Identify which cell holds the provided text, then report its (x, y) central coordinate. 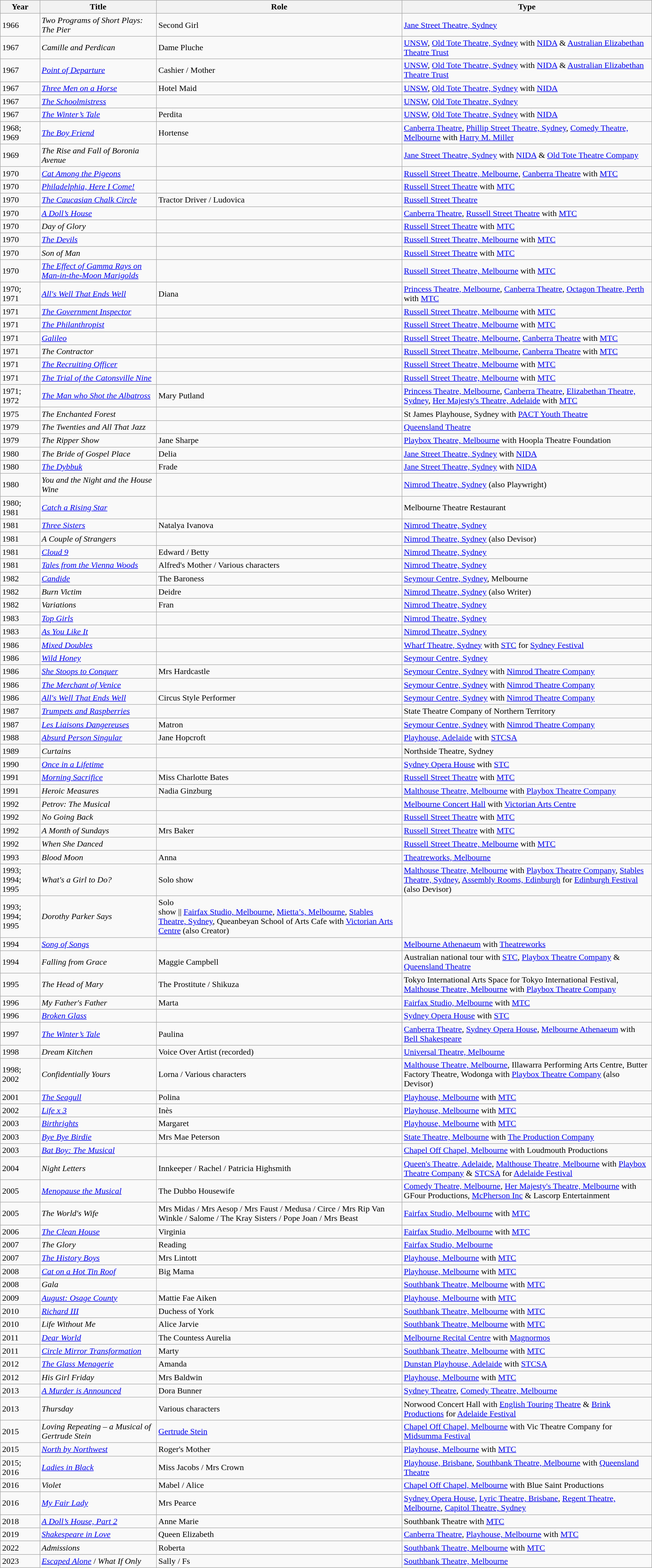
Matron (279, 725)
Hortense (279, 132)
1980; 1981 (20, 507)
Jane Street Theatre, Sydney (527, 25)
The Boy Friend (98, 132)
2006 (20, 1231)
Solo show (279, 880)
2019 (20, 1535)
The Caucasian Chalk Circle (98, 200)
The Effect of Gamma Rays on Man-in-the-Moon Marigolds (98, 271)
Sydney Opera House, Lyric Theatre, Brisbane, Regent Theatre, Melbourne, Capitol Theatre, Sydney (527, 1504)
A Month of Sundays (98, 831)
Amanda (279, 1364)
The Bride of Gospel Place (98, 453)
Mattie Fae Aiken (279, 1298)
Natalya Ivanova (279, 526)
Mrs Pearce (279, 1504)
2022 (20, 1548)
Mrs Hardcastle (279, 671)
Les Liaisons Dangereuses (98, 725)
August: Osage County (98, 1298)
Falling from Grace (98, 962)
Richard III (98, 1311)
Curtains (98, 751)
My Father's Father (98, 1003)
Playhouse, Brisbane, Southbank Theatre, Melbourne with Queensland Theatre (527, 1467)
Anne Marie (279, 1521)
Top Girls (98, 618)
Queensland Theatre (527, 427)
2001 (20, 1097)
Birthrights (98, 1124)
The Ripper Show (98, 440)
Malthouse Theatre, Melbourne with Playbox Theatre Company (527, 791)
Three Sisters (98, 526)
Galileo (98, 338)
Mrs Midas / Mrs Aesop / Mrs Faust / Medusa / Circe / Mrs Rip Van Winkle / Salome / The Kray Sisters / Pope Joan / Mrs Beast (279, 1214)
The Government Inspector (98, 312)
Northside Theatre, Sydney (527, 751)
Tales from the Vienna Woods (98, 565)
UNSW, Old Tote Theatre, Sydney (527, 101)
Innkeeper / Rachel / Patricia Highsmith (279, 1168)
Thursday (98, 1409)
The Devils (98, 240)
1993 (20, 857)
Norwood Concert Hall with English Touring Theatre & Brink Productions for Adelaide Festival (527, 1409)
Cloud 9 (98, 552)
Malthouse Theatre, Melbourne with Playbox Theatre Company, Stables Theatre, Sydney, Assembly Rooms, Edinburgh for Edinburgh Festival (also Devisor) (527, 880)
2004 (20, 1168)
As You Like It (98, 632)
The Countess Aurelia (279, 1338)
State Theatre, Melbourne with The Production Company (527, 1137)
My Fair Lady (98, 1504)
The Recruiting Officer (98, 365)
A Doll’s House (98, 213)
No Going Back (98, 817)
Shakespeare in Love (98, 1535)
Malthouse Theatre, Melbourne, Illawarra Performing Arts Centre, Butter Factory Theatre, Wodonga with Playbox Theatre Company (also Devisor) (527, 1074)
A Doll’s House, Part 2 (98, 1521)
The Glass Menagerie (98, 1364)
Type (527, 7)
Canberra Theatre, Phillip Street Theatre, Sydney, Comedy Theatre, Melbourne with Harry M. Miller (527, 132)
Wild Honey (98, 658)
Violet (98, 1485)
The Clean House (98, 1231)
His Girl Friday (98, 1377)
Marta (279, 1003)
1966 (20, 25)
Mabel / Alice (279, 1485)
1998; 2002 (20, 1074)
Mrs Baker (279, 831)
Absurd Person Singular (98, 738)
Second Girl (279, 25)
Day of Glory (98, 227)
Perdita (279, 115)
Candide (98, 579)
Petrov: The Musical (98, 804)
Various characters (279, 1409)
Morning Sacrifice (98, 778)
1971; 1972 (20, 396)
Queen's Theatre, Adelaide, Malthouse Theatre, Melbourne with Playbox Theatre Company & STCSA for Adelaide Festival (527, 1168)
Nimrod Theatre, Sydney (also Devisor) (527, 539)
Seymour Centre, Sydney, Melbourne (527, 579)
Son of Man (98, 253)
Chapel Off Chapel, Melbourne with Vic Theatre Company for Midsumma Festival (527, 1431)
Southbank Theatre, Melbourne (527, 1561)
Nimrod Theatre, Sydney (also Playwright) (527, 485)
Role (279, 7)
Mrs Lintott (279, 1258)
Polina (279, 1097)
Playbox Theatre, Melbourne with Hoopla Theatre Foundation (527, 440)
Bat Boy: The Musical (98, 1150)
Tokyo International Arts Space for Tokyo International Festival, Malthouse Theatre, Melbourne with Playbox Theatre Company (527, 985)
Wharf Theatre, Sydney with STC for Sydney Festival (527, 645)
Alfred's Mother / Various characters (279, 565)
The Seagull (98, 1097)
The Twenties and All That Jazz (98, 427)
Escaped Alone / What If Only (98, 1561)
Chapel Off Chapel, Melbourne with Loudmouth Productions (527, 1150)
Canberra Theatre, Playhouse, Melbourne with MTC (527, 1535)
Dear World (98, 1338)
St James Playhouse, Sydney with PACT Youth Theatre (527, 414)
Jane Street Theatre, Sydney with NIDA & Old Tote Theatre Company (527, 155)
Theatreworks, Melbourne (527, 857)
The History Boys (98, 1258)
Title (98, 7)
Dame Pluche (279, 47)
1990 (20, 764)
Two Programs of Short Plays: The Pier (98, 25)
The Enchanted Forest (98, 414)
Mrs Mae Peterson (279, 1137)
Nadia Ginzburg (279, 791)
The World's Wife (98, 1214)
Margaret (279, 1124)
Camille and Perdican (98, 47)
Jane Sharpe (279, 440)
1998 (20, 1052)
Night Letters (98, 1168)
Loving Repeating – a Musical of Gertrude Stein (98, 1431)
Dream Kitchen (98, 1052)
Big Mama (279, 1271)
Marty (279, 1351)
Catch a Rising Star (98, 507)
Mixed Doubles (98, 645)
Gertrude Stein (279, 1431)
You and the Night and the House Wine (98, 485)
The Merchant of Venice (98, 685)
2018 (20, 1521)
Tractor Driver / Ludovica (279, 200)
When She Danced (98, 844)
Cat Among the Pigeons (98, 173)
Bye Bye Birdie (98, 1137)
Princess Theatre, Melbourne, Canberra Theatre, Elizabethan Theatre, Sydney, Her Majesty's Theatre, Adelaide with MTC (527, 396)
1968; 1969 (20, 132)
Variations (98, 605)
Russell Street Theatre (527, 200)
Trumpets and Raspberries (98, 711)
Diana (279, 293)
North by Northwest (98, 1449)
Admissions (98, 1548)
A Murder is Announced (98, 1391)
The Glory (98, 1245)
Queen Elizabeth (279, 1535)
Miss Jacobs / Mrs Crown (279, 1467)
Nimrod Theatre, Sydney (also Writer) (527, 592)
Blood Moon (98, 857)
Melbourne Concert Hall with Victorian Arts Centre (527, 804)
Philadelphia, Here I Come! (98, 186)
Dora Bunner (279, 1391)
Three Men on a Horse (98, 88)
Circle Mirror Transformation (98, 1351)
The Dybbuk (98, 467)
Fairfax Studio, Melbourne (527, 1245)
2002 (20, 1110)
What's a Girl to Do? (98, 880)
Song of Songs (98, 944)
Sally / Fs (279, 1561)
Year (20, 7)
The Trial of the Catonsville Nine (98, 378)
Duchess of York (279, 1311)
Alice Jarvie (279, 1324)
Melbourne Recital Centre with Magnormos (527, 1338)
The Contractor (98, 351)
The Schoolmistress (98, 101)
1975 (20, 414)
A Couple of Strangers (98, 539)
Cat on a Hot Tin Roof (98, 1271)
Playhouse, Adelaide with STCSA (527, 738)
Voice Over Artist (recorded) (279, 1052)
2023 (20, 1561)
The Man who Shot the Albatross (98, 396)
Universal Theatre, Melbourne (527, 1052)
Broken Glass (98, 1016)
Menopause the Musical (98, 1191)
Roger's Mother (279, 1449)
Delia (279, 453)
Mrs Baldwin (279, 1377)
Melbourne Athenaeum with Theatreworks (527, 944)
Circus Style Performer (279, 698)
Canberra Theatre, Russell Street Theatre with MTC (527, 213)
Dunstan Playhouse, Adelaide with STCSA (527, 1364)
Gala (98, 1285)
Life Without Me (98, 1324)
She Stoops to Conquer (98, 671)
Mary Putland (279, 396)
1969 (20, 155)
Reading (279, 1245)
Lorna / Various characters (279, 1074)
Melbourne Theatre Restaurant (527, 507)
Sydney Theatre, Comedy Theatre, Melbourne (527, 1391)
Hotel Maid (279, 88)
Once in a Lifetime (98, 764)
Seymour Centre, Sydney (527, 658)
Edward / Betty (279, 552)
1988 (20, 738)
Virginia (279, 1231)
Anna (279, 857)
Dorothy Parker Says (98, 917)
Inès (279, 1110)
Chapel Off Chapel, Melbourne with Blue Saint Productions (527, 1485)
Roberta (279, 1548)
1989 (20, 751)
Cashier / Mother (279, 70)
Confidentially Yours (98, 1074)
The Baroness (279, 579)
Ladies in Black (98, 1467)
The Head of Mary (98, 985)
Point of Departure (98, 70)
1995 (20, 985)
1970; 1971 (20, 293)
2015; 2016 (20, 1467)
Australian national tour with STC, Playbox Theatre Company & Queensland Theatre (527, 962)
Paulina (279, 1034)
Frade (279, 467)
Comedy Theatre, Melbourne, Her Majesty's Theatre, Melbourne with GFour Productions, McPherson Inc & Lascorp Entertainment (527, 1191)
Life x 3 (98, 1110)
Heroic Measures (98, 791)
Miss Charlotte Bates (279, 778)
Fran (279, 605)
Burn Victim (98, 592)
The Philanthropist (98, 325)
State Theatre Company of Northern Territory (527, 711)
Southbank Theatre with MTC (527, 1521)
Jane Hopcroft (279, 738)
The Rise and Fall of Boronia Avenue (98, 155)
Maggie Campbell (279, 962)
The Prostitute / Shikuza (279, 985)
The Dubbo Housewife (279, 1191)
Canberra Theatre, Sydney Opera House, Melbourne Athenaeum with Bell Shakespeare (527, 1034)
1997 (20, 1034)
Princess Theatre, Melbourne, Canberra Theatre, Octagon Theatre, Perth with MTC (527, 293)
Deidre (279, 592)
2009 (20, 1298)
